Find where the given text appears and provide that cell's center as [X, Y] coordinate. 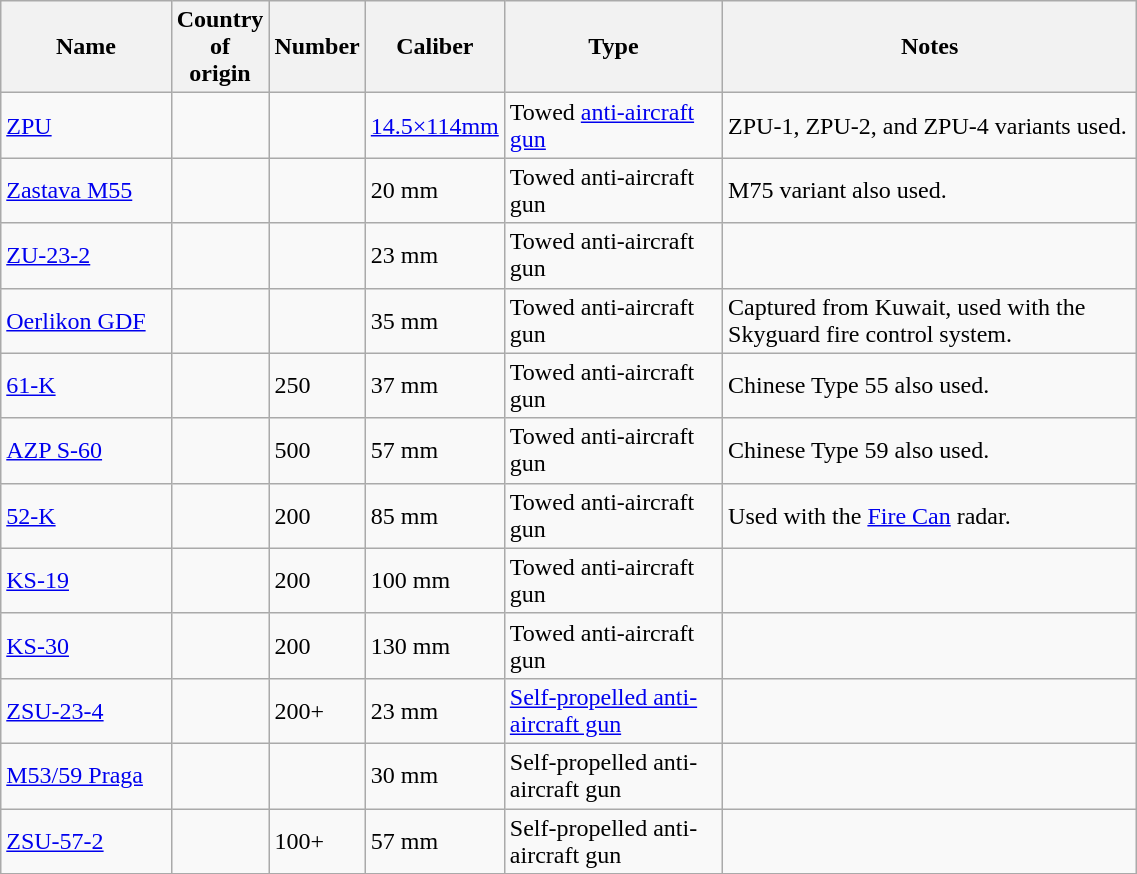
Captured from Kuwait, used with the Skyguard fire control system. [930, 320]
ZPU-1, ZPU-2, and ZPU-4 variants used. [930, 126]
Zastava M55 [86, 190]
250 [317, 386]
100+ [317, 840]
KS-19 [86, 580]
M53/59 Praga [86, 776]
30 mm [434, 776]
200+ [317, 710]
14.5×114mm [434, 126]
AZP S-60 [86, 450]
100 mm [434, 580]
Oerlikon GDF [86, 320]
Name [86, 47]
37 mm [434, 386]
35 mm [434, 320]
Notes [930, 47]
61-K [86, 386]
ZSU-57-2 [86, 840]
Number [317, 47]
130 mm [434, 646]
KS-30 [86, 646]
ZPU [86, 126]
Used with the Fire Can radar. [930, 516]
M75 variant also used. [930, 190]
Chinese Type 55 also used. [930, 386]
ZSU-23-4 [86, 710]
Country of origin [220, 47]
500 [317, 450]
52-K [86, 516]
Chinese Type 59 also used. [930, 450]
20 mm [434, 190]
Caliber [434, 47]
ZU-23-2 [86, 256]
85 mm [434, 516]
Type [613, 47]
